Locate the cell with the specified text and output its (X, Y) center coordinate. 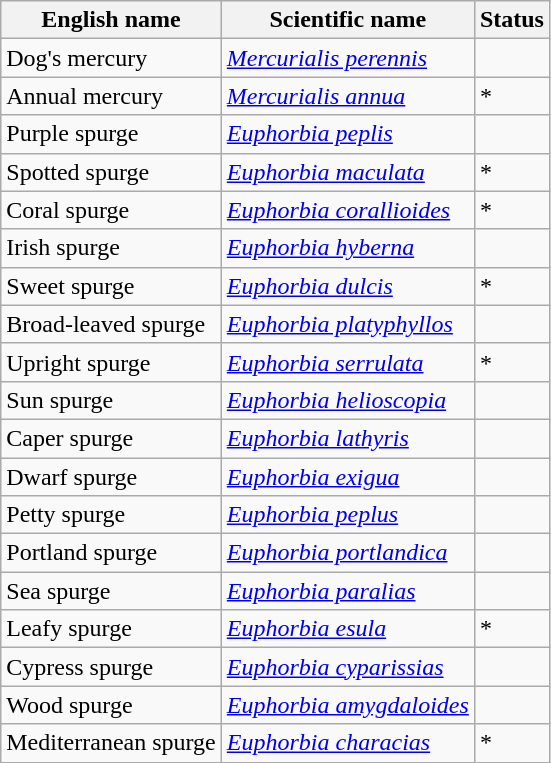
Euphorbia corallioides (348, 210)
Euphorbia exigua (348, 477)
Euphorbia portlandica (348, 553)
Euphorbia amygdaloides (348, 705)
Irish spurge (112, 248)
Portland spurge (112, 553)
Euphorbia peplus (348, 515)
Scientific name (348, 20)
Euphorbia helioscopia (348, 400)
Euphorbia peplis (348, 134)
Wood spurge (112, 705)
Euphorbia serrulata (348, 362)
Euphorbia platyphyllos (348, 324)
Euphorbia maculata (348, 172)
Caper spurge (112, 438)
Mediterranean spurge (112, 743)
Annual mercury (112, 96)
Sweet spurge (112, 286)
Dog's mercury (112, 58)
Mercurialis annua (348, 96)
Euphorbia cyparissias (348, 667)
Status (512, 20)
Cypress spurge (112, 667)
English name (112, 20)
Coral spurge (112, 210)
Euphorbia hyberna (348, 248)
Euphorbia lathyris (348, 438)
Petty spurge (112, 515)
Dwarf spurge (112, 477)
Sun spurge (112, 400)
Euphorbia esula (348, 629)
Euphorbia dulcis (348, 286)
Leafy spurge (112, 629)
Euphorbia characias (348, 743)
Broad-leaved spurge (112, 324)
Sea spurge (112, 591)
Purple spurge (112, 134)
Mercurialis perennis (348, 58)
Euphorbia paralias (348, 591)
Spotted spurge (112, 172)
Upright spurge (112, 362)
